Capture the cell that displays the provided text and extract its [X, Y] central coordinate. 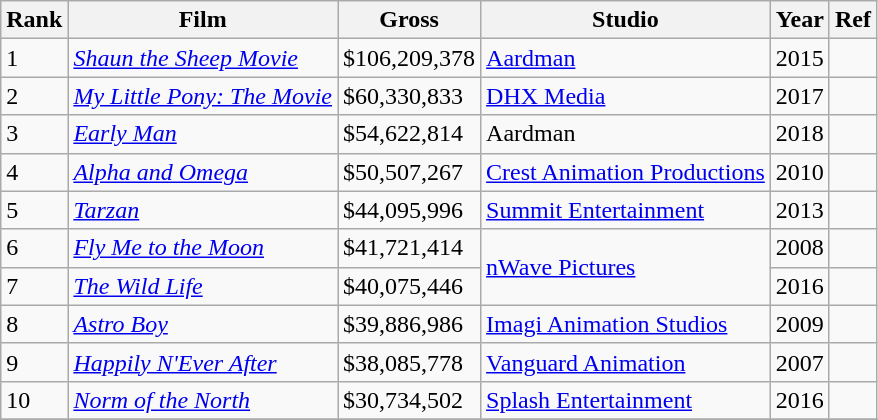
4 [34, 172]
Early Man [203, 134]
2 [34, 96]
Gross [410, 20]
10 [34, 400]
2009 [800, 324]
5 [34, 210]
$41,721,414 [410, 248]
Crest Animation Productions [626, 172]
Vanguard Animation [626, 362]
9 [34, 362]
Happily N'Ever After [203, 362]
Studio [626, 20]
1 [34, 58]
$60,330,833 [410, 96]
Film [203, 20]
Rank [34, 20]
2013 [800, 210]
$39,886,986 [410, 324]
7 [34, 286]
3 [34, 134]
DHX Media [626, 96]
$54,622,814 [410, 134]
$40,075,446 [410, 286]
2007 [800, 362]
Imagi Animation Studios [626, 324]
Fly Me to the Moon [203, 248]
nWave Pictures [626, 267]
$44,095,996 [410, 210]
$38,085,778 [410, 362]
Shaun the Sheep Movie [203, 58]
6 [34, 248]
$106,209,378 [410, 58]
2010 [800, 172]
Norm of the North [203, 400]
2008 [800, 248]
Tarzan [203, 210]
Alpha and Omega [203, 172]
Ref [852, 20]
Summit Entertainment [626, 210]
Year [800, 20]
$30,734,502 [410, 400]
2018 [800, 134]
My Little Pony: The Movie [203, 96]
Splash Entertainment [626, 400]
2015 [800, 58]
$50,507,267 [410, 172]
8 [34, 324]
The Wild Life [203, 286]
Astro Boy [203, 324]
2017 [800, 96]
